Search for the cell housing the specified text and yield its (X, Y) center coordinate. 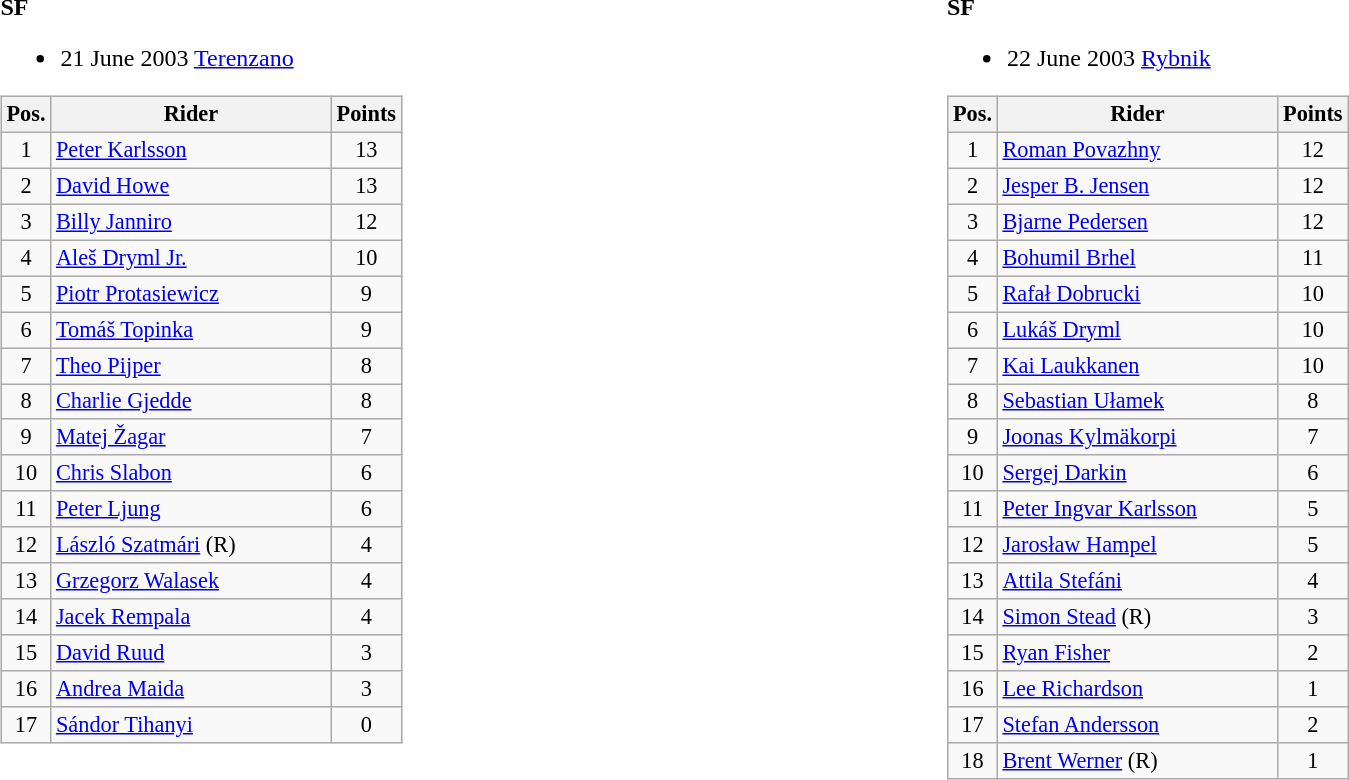
Sándor Tihanyi (191, 725)
Roman Povazhny (1137, 150)
Matej Žagar (191, 437)
Ryan Fisher (1137, 653)
Grzegorz Walasek (191, 581)
Theo Pijper (191, 366)
David Howe (191, 186)
Jacek Rempala (191, 617)
Aleš Dryml Jr. (191, 258)
Stefan Andersson (1137, 725)
Peter Ljung (191, 509)
18 (972, 761)
László Szatmári (R) (191, 545)
Joonas Kylmäkorpi (1137, 437)
David Ruud (191, 653)
Bjarne Pedersen (1137, 222)
Sergej Darkin (1137, 473)
Billy Janniro (191, 222)
Sebastian Ułamek (1137, 402)
Simon Stead (R) (1137, 617)
Chris Slabon (191, 473)
Bohumil Brhel (1137, 258)
Brent Werner (R) (1137, 761)
Jesper B. Jensen (1137, 186)
Piotr Protasiewicz (191, 294)
Kai Laukkanen (1137, 366)
Peter Karlsson (191, 150)
Rafał Dobrucki (1137, 294)
Lee Richardson (1137, 689)
Andrea Maida (191, 689)
Lukáš Dryml (1137, 330)
0 (366, 725)
Tomáš Topinka (191, 330)
Jarosław Hampel (1137, 545)
Attila Stefáni (1137, 581)
Charlie Gjedde (191, 402)
Peter Ingvar Karlsson (1137, 509)
